Provide the [x, y] coordinate of the cell's center where the given text is located.  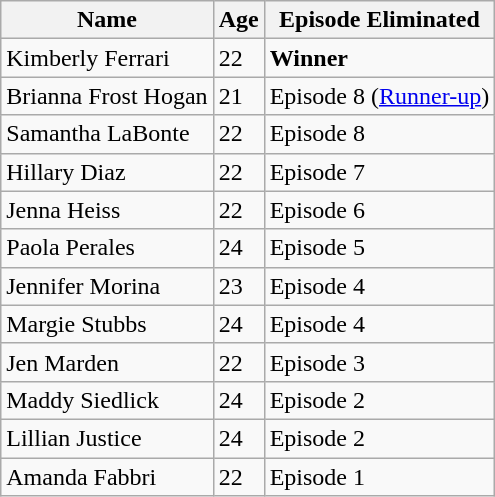
Name [107, 20]
Kimberly Ferrari [107, 58]
Episode 5 [380, 248]
Jen Marden [107, 362]
21 [238, 96]
Episode 8 (Runner-up) [380, 96]
Episode Eliminated [380, 20]
Episode 7 [380, 172]
Episode 3 [380, 362]
Winner [380, 58]
Samantha LaBonte [107, 134]
Maddy Siedlick [107, 400]
Lillian Justice [107, 438]
Hillary Diaz [107, 172]
Jennifer Morina [107, 286]
Episode 8 [380, 134]
Episode 6 [380, 210]
Margie Stubbs [107, 324]
Age [238, 20]
Jenna Heiss [107, 210]
Paola Perales [107, 248]
Episode 1 [380, 477]
Brianna Frost Hogan [107, 96]
23 [238, 286]
Amanda Fabbri [107, 477]
